Search for the cell housing the specified text and yield its (x, y) center coordinate. 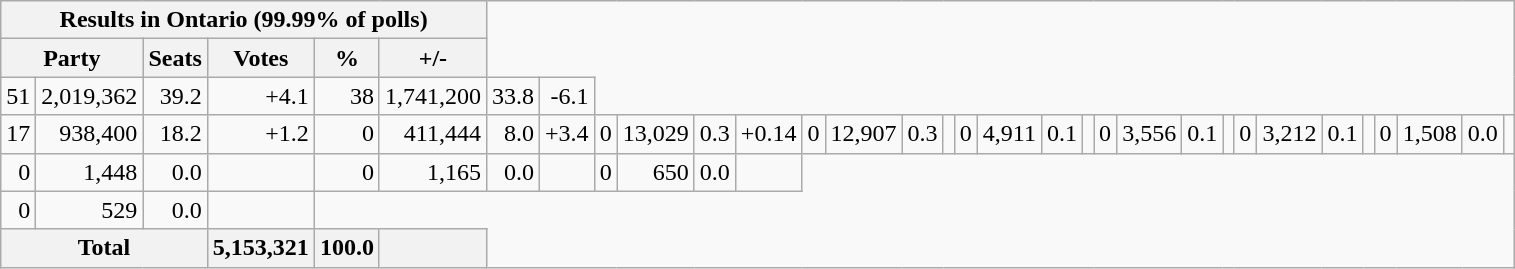
411,444 (432, 134)
Results in Ontario (99.99% of polls) (244, 20)
5,153,321 (260, 248)
650 (656, 172)
Seats (175, 58)
12,907 (864, 134)
100.0 (346, 248)
+3.4 (568, 134)
38 (346, 96)
Total (104, 248)
33.8 (512, 96)
8.0 (512, 134)
938,400 (90, 134)
-6.1 (568, 96)
3,212 (1290, 134)
Votes (260, 58)
51 (18, 96)
3,556 (1150, 134)
39.2 (175, 96)
1,165 (432, 172)
18.2 (175, 134)
17 (18, 134)
1,508 (1430, 134)
+1.2 (260, 134)
529 (90, 210)
% (346, 58)
1,448 (90, 172)
4,911 (1009, 134)
+/- (432, 58)
Party (72, 58)
2,019,362 (90, 96)
1,741,200 (432, 96)
13,029 (656, 134)
+0.14 (768, 134)
+4.1 (260, 96)
